Provide the [X, Y] coordinate of the cell's center where the given text is located.  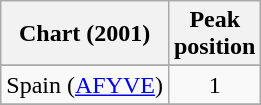
Peakposition [214, 34]
Chart (2001) [85, 34]
1 [214, 85]
Spain (AFYVE) [85, 85]
